Return the (x, y) coordinate for the center point of the cell that contains the specified text.  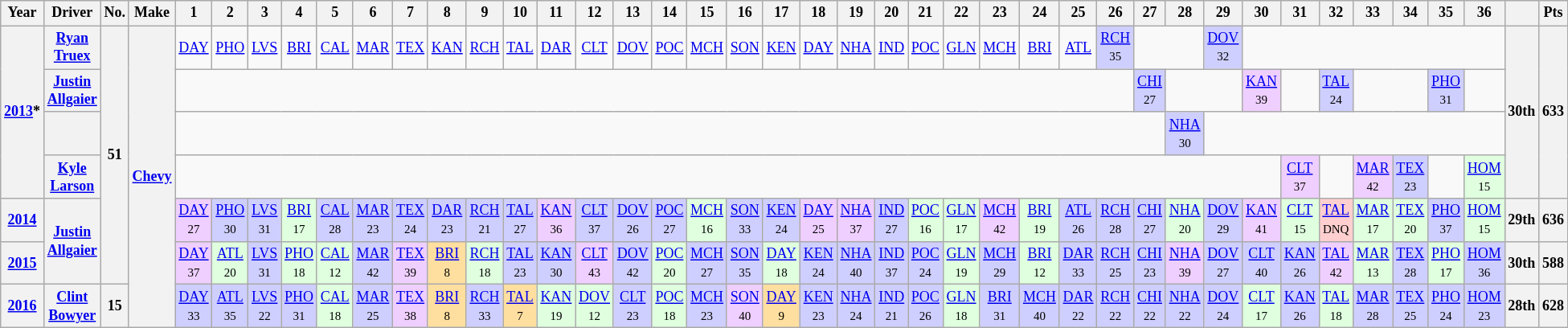
35 (1447, 13)
26 (1116, 13)
RCH33 (485, 306)
CLT17 (1262, 306)
2 (230, 13)
PHO37 (1447, 220)
TAL24 (1336, 91)
NHA40 (856, 263)
DAR33 (1079, 263)
2016 (23, 306)
21 (926, 13)
27 (1150, 13)
NHA22 (1185, 306)
29 (1223, 13)
CLT23 (633, 306)
DAY18 (781, 263)
HOM36 (1484, 263)
PHO30 (230, 220)
KAN30 (556, 263)
HOM23 (1484, 306)
GLN (961, 47)
MAR25 (373, 306)
IND27 (892, 220)
10 (520, 13)
51 (114, 155)
DOV12 (595, 306)
BRI12 (1040, 263)
TAL27 (520, 220)
2014 (23, 220)
DAY25 (818, 220)
TALDNQ (1336, 220)
KAN19 (556, 306)
NHA (856, 47)
IND21 (892, 306)
LVS22 (265, 306)
MAR17 (1373, 220)
TAL (520, 47)
18 (818, 13)
DAR (556, 47)
TAL42 (1336, 263)
TEX24 (411, 220)
CLT15 (1300, 220)
CAL18 (334, 306)
29th (1522, 220)
PHO (230, 47)
SON35 (744, 263)
Clint Bowyer (72, 306)
SON33 (744, 220)
No. (114, 13)
Ryan Truex (72, 47)
CHI23 (1150, 263)
28th (1522, 306)
MAR28 (1373, 306)
POC18 (669, 306)
RCH28 (1116, 220)
NHA39 (1185, 263)
DAY27 (194, 220)
28 (1185, 13)
25 (1079, 13)
CLT43 (595, 263)
ATL (1079, 47)
POC16 (926, 220)
GLN18 (961, 306)
31 (1300, 13)
MCH27 (707, 263)
CAL (334, 47)
TEX (411, 47)
KEN23 (818, 306)
DAY37 (194, 263)
KAN36 (556, 220)
RCH (485, 47)
NHA37 (856, 220)
IND37 (892, 263)
GLN19 (961, 263)
DAY9 (781, 306)
RCH22 (1116, 306)
DAR22 (1079, 306)
BRI19 (1040, 220)
2013* (23, 113)
NHA30 (1185, 133)
PHO17 (1447, 263)
SON (744, 47)
CLT40 (1262, 263)
23 (1000, 13)
Driver (72, 13)
TEX28 (1410, 263)
DOV24 (1223, 306)
POC27 (669, 220)
KAN39 (1262, 91)
NHA24 (856, 306)
RCH18 (485, 263)
22 (961, 13)
CHI22 (1150, 306)
1 (194, 13)
24 (1040, 13)
DAR23 (447, 220)
MAR23 (373, 220)
Pts (1554, 13)
Chevy (152, 177)
MAR13 (1373, 263)
CLT (595, 47)
5 (334, 13)
POC26 (926, 306)
12 (595, 13)
633 (1554, 113)
6 (373, 13)
636 (1554, 220)
KAN (447, 47)
4 (299, 13)
KAN41 (1262, 220)
TEX20 (1410, 220)
TEX39 (411, 263)
TAL7 (520, 306)
DAY33 (194, 306)
16 (744, 13)
7 (411, 13)
POC20 (669, 263)
19 (856, 13)
2015 (23, 263)
TEX23 (1410, 177)
MCH23 (707, 306)
DOV26 (633, 220)
KEN (781, 47)
DOV29 (1223, 220)
17 (781, 13)
Make (152, 13)
RCH25 (1116, 263)
11 (556, 13)
TAL18 (1336, 306)
LVS (265, 47)
GLN17 (961, 220)
30 (1262, 13)
ATL26 (1079, 220)
PHO24 (1447, 306)
DOV32 (1223, 47)
CAL12 (334, 263)
14 (669, 13)
RCH35 (1116, 47)
MCH40 (1040, 306)
IND (892, 47)
628 (1554, 306)
TEX38 (411, 306)
BRI17 (299, 220)
SON40 (744, 306)
TAL23 (520, 263)
RCH21 (485, 220)
DOV (633, 47)
NHA20 (1185, 220)
Year (23, 13)
20 (892, 13)
DOV42 (633, 263)
34 (1410, 13)
8 (447, 13)
MCH29 (1000, 263)
13 (633, 13)
33 (1373, 13)
3 (265, 13)
DOV27 (1223, 263)
MCH42 (1000, 220)
9 (485, 13)
BRI31 (1000, 306)
POC24 (926, 263)
MCH16 (707, 220)
36 (1484, 13)
ATL20 (230, 263)
MAR (373, 47)
588 (1554, 263)
TEX25 (1410, 306)
Kyle Larson (72, 177)
32 (1336, 13)
ATL35 (230, 306)
PHO18 (299, 263)
CAL28 (334, 220)
